Locate the cell with the specified text and output its [X, Y] center coordinate. 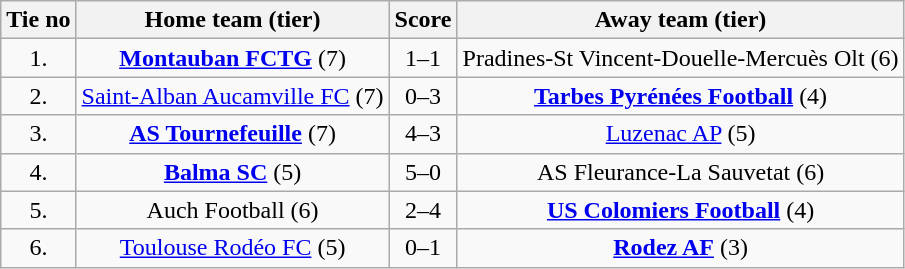
US Colomiers Football (4) [680, 210]
5. [38, 210]
2. [38, 96]
Montauban FCTG (7) [232, 58]
1. [38, 58]
Pradines-St Vincent-Douelle-Mercuès Olt (6) [680, 58]
Luzenac AP (5) [680, 134]
Rodez AF (3) [680, 248]
Balma SC (5) [232, 172]
AS Fleurance-La Sauvetat (6) [680, 172]
Tie no [38, 20]
0–1 [423, 248]
0–3 [423, 96]
Toulouse Rodéo FC (5) [232, 248]
4–3 [423, 134]
5–0 [423, 172]
Auch Football (6) [232, 210]
6. [38, 248]
2–4 [423, 210]
4. [38, 172]
Home team (tier) [232, 20]
1–1 [423, 58]
Away team (tier) [680, 20]
Saint-Alban Aucamville FC (7) [232, 96]
Score [423, 20]
Tarbes Pyrénées Football (4) [680, 96]
3. [38, 134]
AS Tournefeuille (7) [232, 134]
